Locate the cell with the specified text and output its [X, Y] center coordinate. 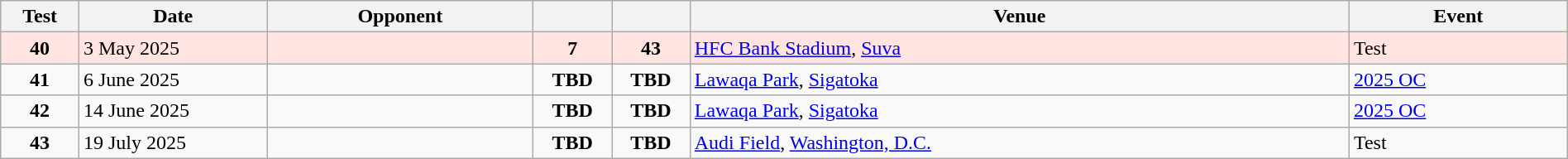
Venue [1019, 17]
HFC Bank Stadium, Suva [1019, 48]
Opponent [400, 17]
Event [1458, 17]
Audi Field, Washington, D.C. [1019, 142]
Date [172, 17]
14 June 2025 [172, 111]
19 July 2025 [172, 142]
7 [572, 48]
41 [40, 79]
40 [40, 48]
6 June 2025 [172, 79]
42 [40, 111]
3 May 2025 [172, 48]
